Output the [X, Y] coordinate of the center of the cell containing the given text.  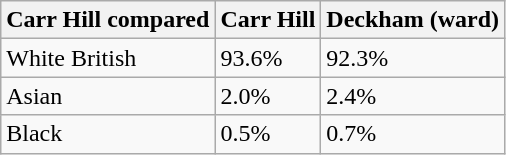
0.7% [413, 134]
2.0% [268, 96]
Black [108, 134]
0.5% [268, 134]
Carr Hill compared [108, 20]
Carr Hill [268, 20]
White British [108, 58]
Deckham (ward) [413, 20]
2.4% [413, 96]
93.6% [268, 58]
92.3% [413, 58]
Asian [108, 96]
